Pinpoint the cell where the given text exists, returning its (x, y) midpoint coordinate. 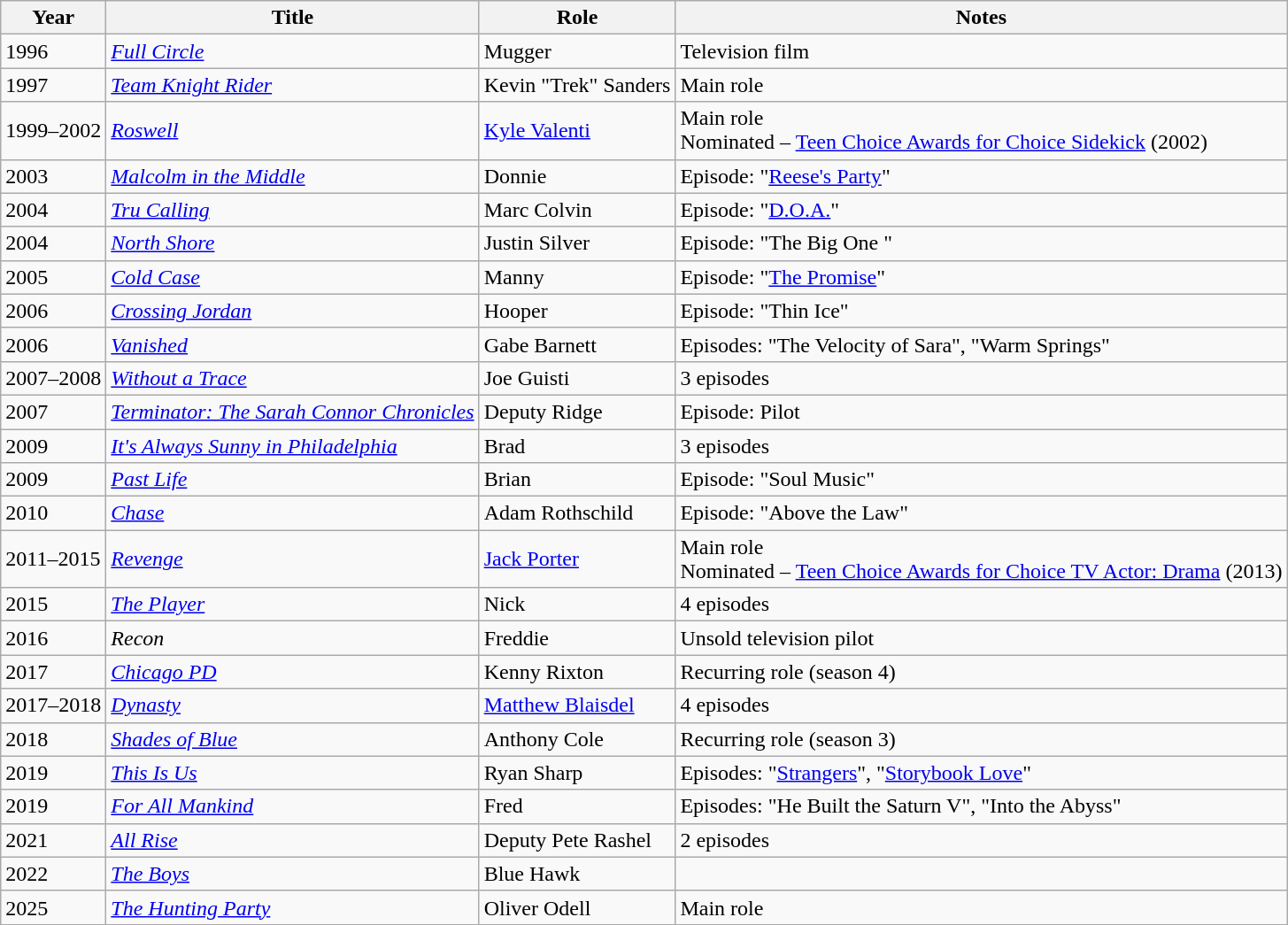
Episode: "Reese's Party" (981, 176)
Oliver Odell (577, 907)
2022 (53, 874)
2 episodes (981, 840)
2021 (53, 840)
The Player (292, 605)
Recurring role (season 3) (981, 739)
Donnie (577, 176)
Blue Hawk (577, 874)
Jack Porter (577, 559)
Matthew Blaisdel (577, 705)
Recon (292, 638)
Anthony Cole (577, 739)
2017–2018 (53, 705)
Main roleNominated – Teen Choice Awards for Choice TV Actor: Drama (2013) (981, 559)
Tru Calling (292, 210)
Episode: "Soul Music" (981, 480)
2005 (53, 277)
Mugger (577, 51)
Adam Rothschild (577, 513)
Manny (577, 277)
For All Mankind (292, 806)
Deputy Ridge (577, 412)
Episodes: "The Velocity of Sara", "Warm Springs" (981, 344)
Deputy Pete Rashel (577, 840)
Notes (981, 18)
Episode: "Thin Ice" (981, 311)
Without a Trace (292, 378)
Kyle Valenti (577, 131)
Main roleNominated – Teen Choice Awards for Choice Sidekick (2002) (981, 131)
Freddie (577, 638)
2025 (53, 907)
Chase (292, 513)
Kevin "Trek" Sanders (577, 85)
Role (577, 18)
2011–2015 (53, 559)
Episodes: "Strangers", "Storybook Love" (981, 773)
Brian (577, 480)
Team Knight Rider (292, 85)
Fred (577, 806)
Ryan Sharp (577, 773)
Cold Case (292, 277)
Unsold television pilot (981, 638)
Revenge (292, 559)
Nick (577, 605)
2003 (53, 176)
Episodes: "He Built the Saturn V", "Into the Abyss" (981, 806)
Brad (577, 445)
Roswell (292, 131)
Marc Colvin (577, 210)
Chicago PD (292, 672)
Title (292, 18)
2018 (53, 739)
2007–2008 (53, 378)
Year (53, 18)
1996 (53, 51)
Episode: "The Big One " (981, 243)
Joe Guisti (577, 378)
The Boys (292, 874)
Full Circle (292, 51)
2016 (53, 638)
2017 (53, 672)
Hooper (577, 311)
Crossing Jordan (292, 311)
The Hunting Party (292, 907)
Shades of Blue (292, 739)
Past Life (292, 480)
Episode: "Above the Law" (981, 513)
This Is Us (292, 773)
Episode: Pilot (981, 412)
Dynasty (292, 705)
Episode: "D.O.A." (981, 210)
Malcolm in the Middle (292, 176)
All Rise (292, 840)
2007 (53, 412)
Recurring role (season 4) (981, 672)
North Shore (292, 243)
Television film (981, 51)
Gabe Barnett (577, 344)
Terminator: The Sarah Connor Chronicles (292, 412)
Vanished (292, 344)
Kenny Rixton (577, 672)
2010 (53, 513)
It's Always Sunny in Philadelphia (292, 445)
Episode: "The Promise" (981, 277)
Justin Silver (577, 243)
2015 (53, 605)
1997 (53, 85)
1999–2002 (53, 131)
